Return the (X, Y) coordinate for the center point of the cell that contains the specified text.  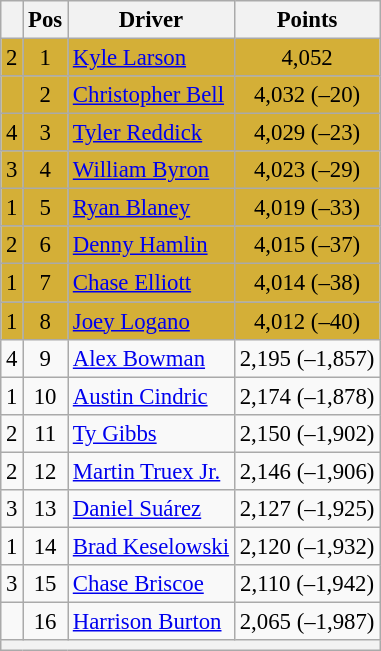
2,120 (–1,932) (306, 546)
Christopher Bell (152, 95)
Pos (46, 20)
Ryan Blaney (152, 208)
Kyle Larson (152, 58)
William Byron (152, 170)
9 (46, 358)
Brad Keselowski (152, 546)
Chase Briscoe (152, 584)
2,150 (–1,902) (306, 433)
Harrison Burton (152, 621)
4,014 (–38) (306, 283)
4,012 (–40) (306, 321)
15 (46, 584)
2,110 (–1,942) (306, 584)
12 (46, 471)
2,065 (–1,987) (306, 621)
Chase Elliott (152, 283)
4,023 (–29) (306, 170)
2,174 (–1,878) (306, 396)
4,032 (–20) (306, 95)
2,127 (–1,925) (306, 509)
Alex Bowman (152, 358)
Martin Truex Jr. (152, 471)
Ty Gibbs (152, 433)
2,195 (–1,857) (306, 358)
Joey Logano (152, 321)
Points (306, 20)
4,052 (306, 58)
Daniel Suárez (152, 509)
5 (46, 208)
8 (46, 321)
13 (46, 509)
11 (46, 433)
4,019 (–33) (306, 208)
16 (46, 621)
14 (46, 546)
Denny Hamlin (152, 245)
2,146 (–1,906) (306, 471)
7 (46, 283)
Driver (152, 20)
4,029 (–23) (306, 133)
6 (46, 245)
4,015 (–37) (306, 245)
Austin Cindric (152, 396)
Tyler Reddick (152, 133)
10 (46, 396)
